Return the [X, Y] coordinate for the center point of the cell that contains the specified text.  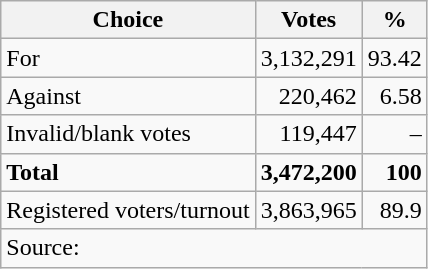
Total [128, 172]
Against [128, 96]
220,462 [308, 96]
% [394, 20]
Registered voters/turnout [128, 210]
3,863,965 [308, 210]
3,472,200 [308, 172]
93.42 [394, 58]
Invalid/blank votes [128, 134]
Source: [214, 248]
Choice [128, 20]
Votes [308, 20]
– [394, 134]
100 [394, 172]
For [128, 58]
119,447 [308, 134]
3,132,291 [308, 58]
6.58 [394, 96]
89.9 [394, 210]
